Locate the cell with the specified text and output its [X, Y] center coordinate. 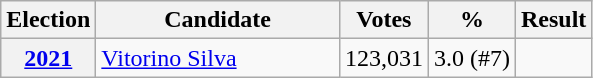
123,031 [384, 58]
% [472, 20]
2021 [48, 58]
Election [48, 20]
Candidate [218, 20]
Vitorino Silva [218, 58]
3.0 (#7) [472, 58]
Votes [384, 20]
Result [553, 20]
